From the cell containing the given text, extract its center point as [X, Y] coordinate. 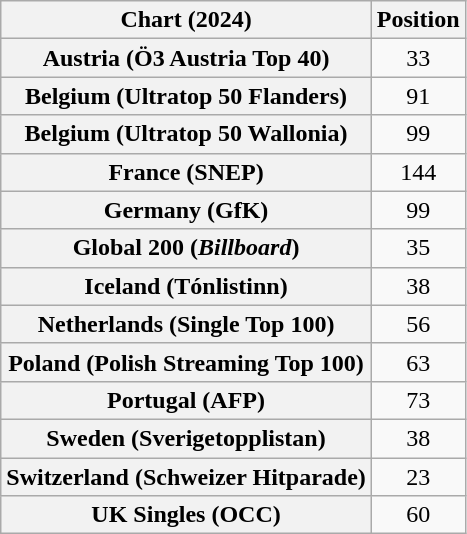
Austria (Ö3 Austria Top 40) [186, 58]
91 [418, 96]
Sweden (Sverigetopplistan) [186, 438]
73 [418, 400]
60 [418, 515]
Poland (Polish Streaming Top 100) [186, 362]
Netherlands (Single Top 100) [186, 324]
144 [418, 172]
France (SNEP) [186, 172]
Belgium (Ultratop 50 Flanders) [186, 96]
UK Singles (OCC) [186, 515]
Global 200 (Billboard) [186, 248]
63 [418, 362]
Iceland (Tónlistinn) [186, 286]
Portugal (AFP) [186, 400]
Germany (GfK) [186, 210]
56 [418, 324]
Switzerland (Schweizer Hitparade) [186, 477]
23 [418, 477]
33 [418, 58]
35 [418, 248]
Chart (2024) [186, 20]
Position [418, 20]
Belgium (Ultratop 50 Wallonia) [186, 134]
